Identify which cell holds the provided text, then report its (x, y) central coordinate. 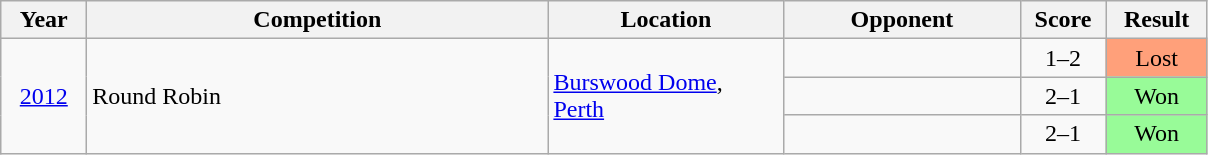
Lost (1156, 58)
Round Robin (318, 96)
Result (1156, 20)
Burswood Dome, Perth (666, 96)
Score (1063, 20)
2012 (44, 96)
Opponent (902, 20)
Location (666, 20)
1–2 (1063, 58)
Competition (318, 20)
Year (44, 20)
